Capture the cell that displays the provided text and extract its (X, Y) central coordinate. 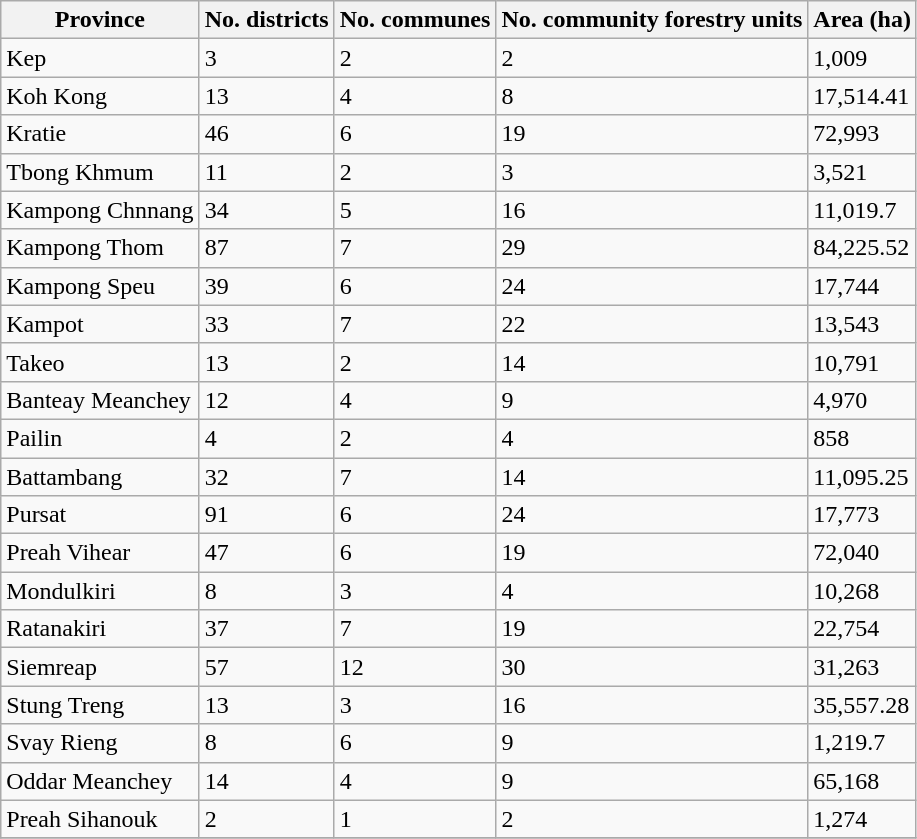
17,744 (862, 286)
31,263 (862, 667)
22 (652, 324)
Siemreap (100, 667)
39 (266, 286)
1 (415, 819)
No. districts (266, 20)
30 (652, 667)
46 (266, 134)
10,791 (862, 362)
Takeo (100, 362)
34 (266, 210)
Stung Treng (100, 705)
65,168 (862, 781)
Ratanakiri (100, 629)
33 (266, 324)
35,557.28 (862, 705)
Banteay Meanchey (100, 400)
87 (266, 248)
Province (100, 20)
Area (ha) (862, 20)
32 (266, 477)
47 (266, 553)
57 (266, 667)
Oddar Meanchey (100, 781)
Koh Kong (100, 96)
1,009 (862, 58)
29 (652, 248)
Battambang (100, 477)
11,019.7 (862, 210)
Svay Rieng (100, 743)
No. communes (415, 20)
5 (415, 210)
72,040 (862, 553)
37 (266, 629)
22,754 (862, 629)
11 (266, 172)
1,274 (862, 819)
13,543 (862, 324)
91 (266, 515)
Mondulkiri (100, 591)
11,095.25 (862, 477)
Kampong Thom (100, 248)
72,993 (862, 134)
Kep (100, 58)
Kratie (100, 134)
1,219.7 (862, 743)
Pursat (100, 515)
Kampot (100, 324)
3,521 (862, 172)
Pailin (100, 438)
10,268 (862, 591)
Preah Vihear (100, 553)
17,514.41 (862, 96)
84,225.52 (862, 248)
4,970 (862, 400)
Preah Sihanouk (100, 819)
Tbong Khmum (100, 172)
17,773 (862, 515)
No. community forestry units (652, 20)
Kampong Speu (100, 286)
858 (862, 438)
Kampong Chnnang (100, 210)
